Locate the cell with the specified text and output its [x, y] center coordinate. 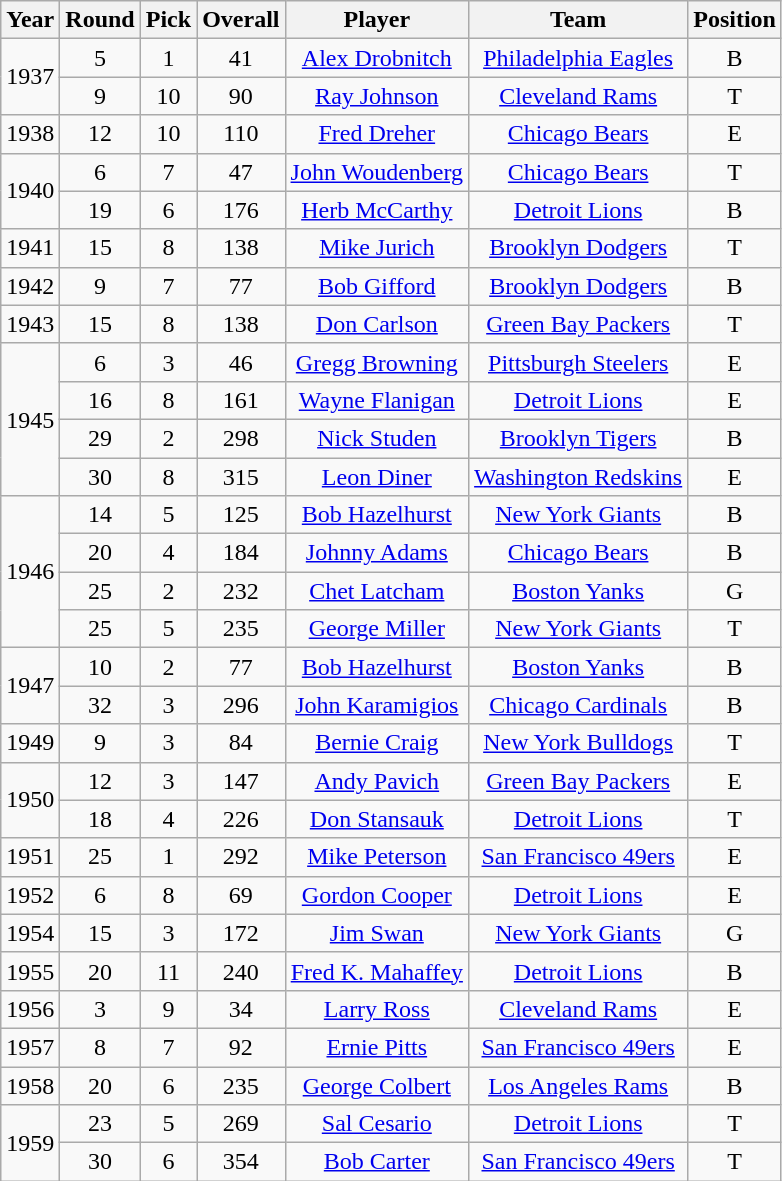
354 [241, 1162]
1942 [30, 286]
New York Bulldogs [578, 743]
176 [241, 210]
1957 [30, 1047]
184 [241, 553]
161 [241, 400]
Washington Redskins [578, 477]
Team [578, 20]
1946 [30, 572]
23 [100, 1124]
Pick [168, 20]
292 [241, 857]
George Miller [377, 629]
Don Carlson [377, 324]
1945 [30, 419]
Philadelphia Eagles [578, 58]
Bob Gifford [377, 286]
Chet Latcham [377, 591]
Wayne Flanigan [377, 400]
Gregg Browning [377, 362]
1950 [30, 800]
1958 [30, 1085]
46 [241, 362]
Don Stansauk [377, 819]
Year [30, 20]
Nick Studen [377, 438]
Andy Pavich [377, 781]
Alex Drobnitch [377, 58]
11 [168, 971]
1938 [30, 134]
1959 [30, 1143]
Ray Johnson [377, 96]
69 [241, 895]
Larry Ross [377, 1009]
240 [241, 971]
Fred Dreher [377, 134]
1937 [30, 77]
172 [241, 933]
Herb McCarthy [377, 210]
47 [241, 172]
92 [241, 1047]
Leon Diner [377, 477]
Chicago Cardinals [578, 705]
19 [100, 210]
Johnny Adams [377, 553]
Position [735, 20]
1952 [30, 895]
Gordon Cooper [377, 895]
Mike Jurich [377, 248]
1940 [30, 191]
147 [241, 781]
16 [100, 400]
Overall [241, 20]
1949 [30, 743]
1955 [30, 971]
110 [241, 134]
90 [241, 96]
Mike Peterson [377, 857]
226 [241, 819]
232 [241, 591]
Round [100, 20]
1956 [30, 1009]
John Karamigios [377, 705]
41 [241, 58]
125 [241, 515]
Los Angeles Rams [578, 1085]
32 [100, 705]
Jim Swan [377, 933]
34 [241, 1009]
298 [241, 438]
Brooklyn Tigers [578, 438]
18 [100, 819]
296 [241, 705]
Sal Cesario [377, 1124]
Player [377, 20]
1943 [30, 324]
Ernie Pitts [377, 1047]
84 [241, 743]
1951 [30, 857]
29 [100, 438]
1941 [30, 248]
1947 [30, 686]
14 [100, 515]
1954 [30, 933]
John Woudenberg [377, 172]
George Colbert [377, 1085]
Bob Carter [377, 1162]
315 [241, 477]
269 [241, 1124]
Fred K. Mahaffey [377, 971]
Bernie Craig [377, 743]
Pittsburgh Steelers [578, 362]
